From the cell containing the given text, extract its center point as [X, Y] coordinate. 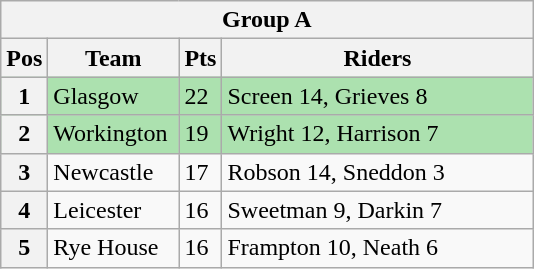
5 [24, 248]
1 [24, 96]
Glasgow [114, 96]
Riders [378, 58]
19 [200, 134]
Wright 12, Harrison 7 [378, 134]
Leicester [114, 210]
17 [200, 172]
2 [24, 134]
3 [24, 172]
Screen 14, Grieves 8 [378, 96]
Sweetman 9, Darkin 7 [378, 210]
Team [114, 58]
Newcastle [114, 172]
Pts [200, 58]
Group A [267, 20]
Robson 14, Sneddon 3 [378, 172]
Frampton 10, Neath 6 [378, 248]
Rye House [114, 248]
Workington [114, 134]
22 [200, 96]
Pos [24, 58]
4 [24, 210]
